Search for the cell housing the specified text and yield its [X, Y] center coordinate. 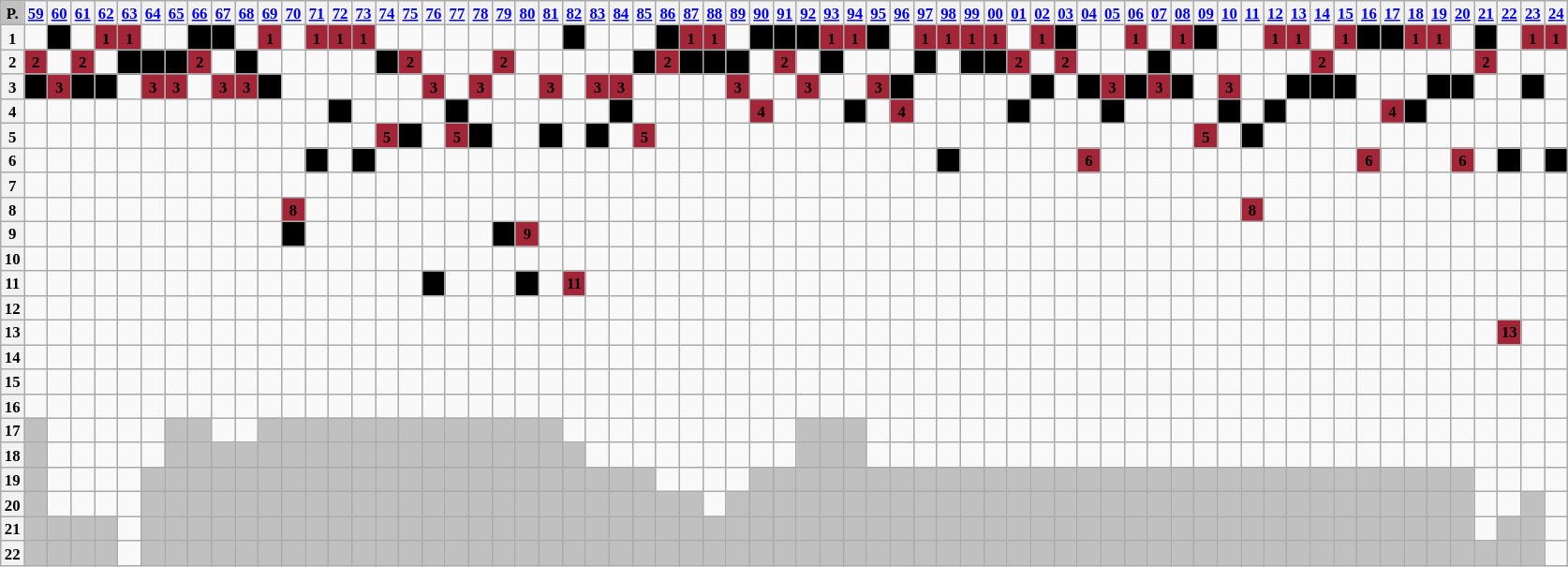
94 [854, 13]
72 [341, 13]
88 [714, 13]
09 [1206, 13]
60 [60, 13]
82 [573, 13]
04 [1088, 13]
P. [13, 13]
91 [785, 13]
95 [879, 13]
05 [1113, 13]
63 [129, 13]
74 [386, 13]
99 [972, 13]
89 [738, 13]
78 [480, 13]
00 [995, 13]
61 [82, 13]
86 [667, 13]
71 [317, 13]
02 [1042, 13]
97 [925, 13]
7 [13, 185]
67 [223, 13]
07 [1160, 13]
75 [410, 13]
65 [176, 13]
64 [154, 13]
70 [294, 13]
77 [457, 13]
73 [363, 13]
81 [551, 13]
84 [620, 13]
92 [807, 13]
66 [200, 13]
83 [598, 13]
85 [644, 13]
06 [1135, 13]
59 [36, 13]
87 [691, 13]
68 [247, 13]
79 [504, 13]
90 [761, 13]
93 [832, 13]
03 [1066, 13]
01 [1019, 13]
23 [1532, 13]
76 [433, 13]
96 [901, 13]
24 [1557, 13]
08 [1182, 13]
69 [270, 13]
98 [948, 13]
62 [107, 13]
80 [526, 13]
